Identify which cell holds the provided text, then report its [x, y] central coordinate. 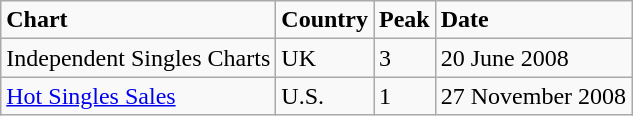
U.S. [325, 96]
Country [325, 20]
UK [325, 58]
27 November 2008 [533, 96]
20 June 2008 [533, 58]
3 [405, 58]
Peak [405, 20]
Chart [138, 20]
1 [405, 96]
Hot Singles Sales [138, 96]
Independent Singles Charts [138, 58]
Date [533, 20]
